Output the [x, y] coordinate of the center of the cell containing the given text.  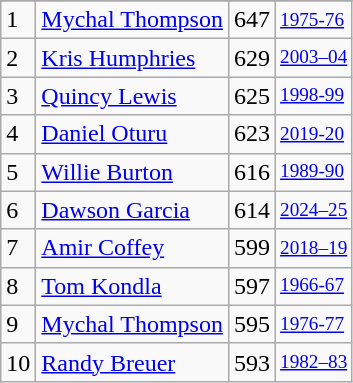
595 [252, 324]
Quincy Lewis [132, 96]
Kris Humphries [132, 58]
2018–19 [313, 248]
614 [252, 210]
4 [18, 134]
2024–25 [313, 210]
623 [252, 134]
647 [252, 20]
Amir Coffey [132, 248]
599 [252, 248]
597 [252, 286]
7 [18, 248]
10 [18, 362]
616 [252, 172]
1966-67 [313, 286]
2019-20 [313, 134]
1976-77 [313, 324]
9 [18, 324]
Daniel Oturu [132, 134]
2 [18, 58]
1989-90 [313, 172]
Willie Burton [132, 172]
1975-76 [313, 20]
1998-99 [313, 96]
6 [18, 210]
2003–04 [313, 58]
Dawson Garcia [132, 210]
1982–83 [313, 362]
Randy Breuer [132, 362]
3 [18, 96]
629 [252, 58]
8 [18, 286]
5 [18, 172]
Tom Kondla [132, 286]
593 [252, 362]
1 [18, 20]
625 [252, 96]
